Provide the [X, Y] coordinate of the cell's center where the given text is located.  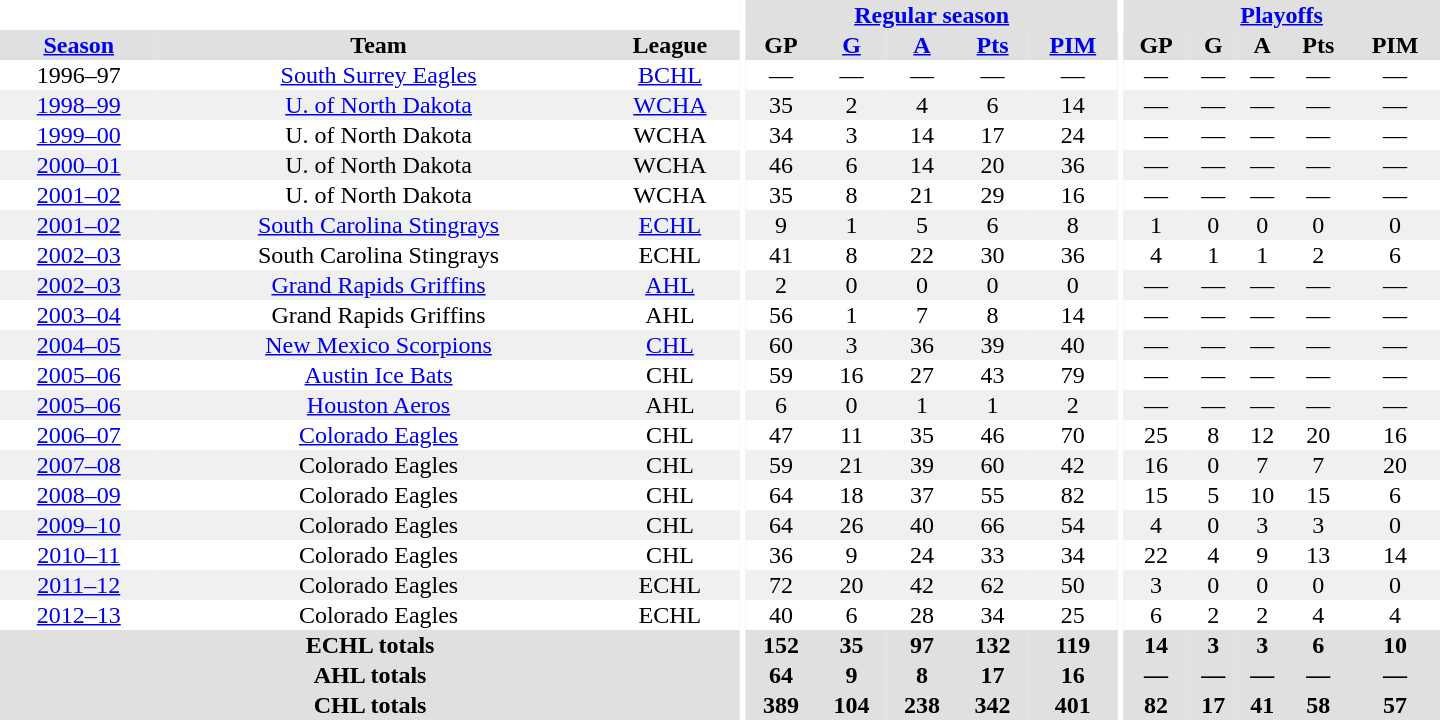
Houston Aeros [378, 405]
New Mexico Scorpions [378, 345]
ECHL totals [370, 645]
55 [992, 495]
28 [922, 615]
70 [1073, 435]
South Surrey Eagles [378, 75]
66 [992, 525]
30 [992, 255]
1998–99 [78, 105]
342 [992, 705]
62 [992, 585]
152 [782, 645]
54 [1073, 525]
43 [992, 375]
11 [852, 435]
56 [782, 315]
2011–12 [78, 585]
Season [78, 45]
2008–09 [78, 495]
2010–11 [78, 555]
50 [1073, 585]
Regular season [932, 15]
13 [1318, 555]
AHL totals [370, 675]
2000–01 [78, 165]
2012–13 [78, 615]
18 [852, 495]
2004–05 [78, 345]
1996–97 [78, 75]
Playoffs [1282, 15]
238 [922, 705]
79 [1073, 375]
119 [1073, 645]
29 [992, 195]
2009–10 [78, 525]
Team [378, 45]
104 [852, 705]
27 [922, 375]
37 [922, 495]
1999–00 [78, 135]
389 [782, 705]
132 [992, 645]
33 [992, 555]
72 [782, 585]
CHL totals [370, 705]
58 [1318, 705]
57 [1395, 705]
97 [922, 645]
League [670, 45]
47 [782, 435]
26 [852, 525]
2007–08 [78, 465]
12 [1262, 435]
BCHL [670, 75]
Austin Ice Bats [378, 375]
2006–07 [78, 435]
401 [1073, 705]
2003–04 [78, 315]
